Extract the [x, y] coordinate from the center of the cell holding the provided text.  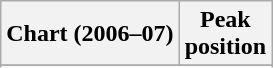
Chart (2006–07) [90, 34]
Peakposition [225, 34]
